Pinpoint the cell where the given text exists, returning its (X, Y) midpoint coordinate. 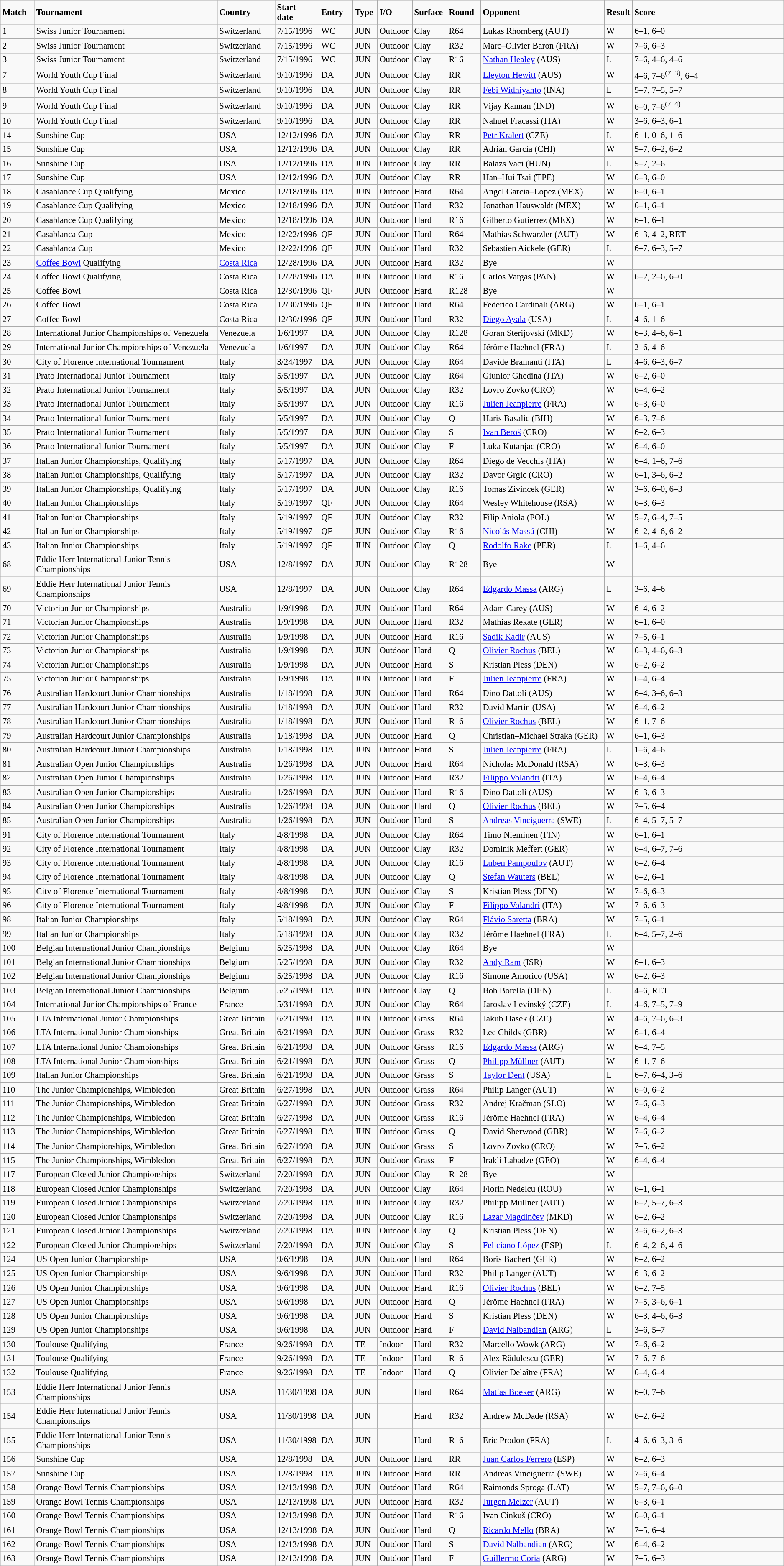
Andy Ram (ISR) (543, 962)
Jaroslav Levinský (CZE) (543, 1005)
6–4, 1–6, 7–6 (708, 461)
21 (18, 234)
20 (18, 220)
119 (18, 1203)
117 (18, 1174)
128 (18, 1316)
69 (18, 589)
158 (18, 1488)
6–4, 2–6, 4–6 (708, 1245)
Mathias Rekate (GER) (543, 622)
4–6, 7–5, 7–9 (708, 1005)
74 (18, 665)
22 (18, 248)
6–3, 7–6 (708, 418)
19 (18, 206)
75 (18, 679)
95 (18, 891)
106 (18, 1033)
Haris Basalic (BIH) (543, 418)
Nathan Healey (AUS) (543, 60)
6–4, 6–0 (708, 447)
Federico Cardinali (ARG) (543, 305)
72 (18, 637)
Flávio Saretta (BRA) (543, 920)
Nahuel Fracassi (ITA) (543, 121)
I/O (395, 13)
28 (18, 333)
36 (18, 447)
71 (18, 622)
6–1, 3–6, 6–2 (708, 475)
126 (18, 1288)
Juan Carlos Ferrero (ESP) (543, 1459)
6–1, 6–4 (708, 1033)
5–7, 6–2, 6–2 (708, 149)
Diego de Vecchis (ITA) (543, 461)
Éric Prodon (FRA) (543, 1440)
Jakub Hasek (CZE) (543, 1019)
92 (18, 849)
105 (18, 1019)
8 (18, 90)
6–3, 4–2, RET (708, 234)
30 (18, 362)
Alex Rădulescu (GER) (543, 1359)
6–7, 6–3, 5–7 (708, 248)
73 (18, 651)
163 (18, 1558)
100 (18, 948)
Type (365, 13)
14 (18, 135)
Balazs Vaci (HUN) (543, 164)
Marcello Wowk (ARG) (543, 1344)
Goran Sterijovski (MKD) (543, 333)
34 (18, 418)
Guillermo Coria (ARG) (543, 1558)
15 (18, 149)
6–3, 6–1 (708, 1502)
81 (18, 764)
Sebastien Aickele (GER) (543, 248)
85 (18, 821)
101 (18, 962)
113 (18, 1132)
Jürgen Melzer (AUT) (543, 1502)
24 (18, 277)
26 (18, 305)
Tournament (126, 13)
Florin Nedelcu (ROU) (543, 1189)
Boris Bachert (GER) (543, 1259)
82 (18, 778)
Febi Widhiyanto (INA) (543, 90)
Adam Carey (AUS) (543, 608)
9 (18, 105)
96 (18, 906)
7–6, 6–4 (708, 1474)
4–6, 6–3, 6–7 (708, 362)
160 (18, 1516)
Feliciano López (ESP) (543, 1245)
111 (18, 1104)
Davide Bramanti (ITA) (543, 362)
70 (18, 608)
10 (18, 121)
161 (18, 1530)
Result (618, 13)
Petr Kralert (CZE) (543, 135)
Filip Aniola (POL) (543, 517)
91 (18, 835)
4–6, 7–6(7–3), 6–4 (708, 75)
43 (18, 546)
Giunior Ghedina (ITA) (543, 376)
120 (18, 1217)
118 (18, 1189)
Lazar Magdinčev (MKD) (543, 1217)
Luka Kutanjac (CRO) (543, 447)
159 (18, 1502)
162 (18, 1544)
International Junior Championships of France (126, 1005)
Dominik Meffert (GER) (543, 849)
99 (18, 934)
Mathias Schwarzler (AUT) (543, 234)
6–0, 7–6 (708, 1392)
6–4, 6–7, 7–6 (708, 849)
157 (18, 1474)
Tomas Zivincek (GER) (543, 489)
3–6, 5–7 (708, 1330)
Ricardo Mello (BRA) (543, 1530)
115 (18, 1160)
112 (18, 1118)
68 (18, 565)
Andrej Kračman (SLO) (543, 1104)
6–1, 0–6, 1–6 (708, 135)
6–0, 7–6(7–4) (708, 105)
Irakli Labadze (GEO) (543, 1160)
6–4, 7–5 (708, 1047)
25 (18, 291)
1 (18, 31)
4–6, 1–6 (708, 319)
122 (18, 1245)
Stefan Wauters (BEL) (543, 877)
108 (18, 1061)
Han–Hui Tsai (TPE) (543, 178)
Taylor Dent (USA) (543, 1075)
131 (18, 1359)
Gilberto Gutierrez (MEX) (543, 220)
78 (18, 722)
6–7, 6–4, 3–6 (708, 1075)
Score (708, 13)
Round (464, 13)
98 (18, 920)
114 (18, 1146)
David Martin (USA) (543, 707)
76 (18, 693)
79 (18, 736)
5–7, 7–6, 6–0 (708, 1488)
7–5, 3–6, 6–1 (708, 1302)
6–0, 6–2 (708, 1090)
6–4, 5–7, 5–7 (708, 821)
Rodolfo Rake (PER) (543, 546)
7–5, 6–3 (708, 1558)
125 (18, 1274)
39 (18, 489)
4–6, 7–6, 6–3 (708, 1019)
Country (246, 13)
83 (18, 792)
7–5, 6–2 (708, 1146)
154 (18, 1416)
Nicolás Massú (CHI) (543, 532)
David Sherwood (GBR) (543, 1132)
7–6, 4–6, 4–6 (708, 60)
2–6, 4–6 (708, 348)
7 (18, 75)
104 (18, 1005)
35 (18, 432)
Christian–Michael Straka (GER) (543, 736)
107 (18, 1047)
6–4, 3–6, 6–3 (708, 693)
124 (18, 1259)
Entry (336, 13)
Matías Boeker (ARG) (543, 1392)
3–6, 6–0, 6–3 (708, 489)
4–6, RET (708, 990)
103 (18, 990)
6–4, 5–7, 2–6 (708, 934)
Opponent (543, 13)
6–2, 4–6, 6–2 (708, 532)
80 (18, 750)
130 (18, 1344)
27 (18, 319)
132 (18, 1373)
6–3, 6–2 (708, 1274)
Timo Nieminen (FIN) (543, 835)
6–2, 6–0 (708, 376)
38 (18, 475)
Match (18, 13)
6–2, 7–5 (708, 1288)
77 (18, 707)
17 (18, 178)
37 (18, 461)
102 (18, 976)
Lleyton Hewitt (AUS) (543, 75)
32 (18, 390)
6–2, 5–7, 6–3 (708, 1203)
6–3, 4–6, 6–1 (708, 333)
84 (18, 806)
18 (18, 192)
5–7, 6–4, 7–5 (708, 517)
Nicholas McDonald (RSA) (543, 764)
3–6, 6–3, 6–1 (708, 121)
Wesley Whitehouse (RSA) (543, 503)
Vijay Kannan (IND) (543, 105)
4–6, 6–3, 3–6 (708, 1440)
93 (18, 863)
5/31/1998 (297, 1005)
3/24/1997 (297, 362)
42 (18, 532)
153 (18, 1392)
Bob Borella (DEN) (543, 990)
6–2, 6–1 (708, 877)
41 (18, 517)
Marc–Olivier Baron (FRA) (543, 46)
Surface (430, 13)
40 (18, 503)
94 (18, 877)
6–2, 2–6, 6–0 (708, 277)
Diego Ayala (USA) (543, 319)
127 (18, 1302)
16 (18, 164)
Luben Pampoulov (AUT) (543, 863)
109 (18, 1075)
Lukas Rhomberg (AUT) (543, 31)
33 (18, 404)
Olivier Delaître (FRA) (543, 1373)
156 (18, 1459)
Startdate (297, 13)
23 (18, 263)
Carlos Vargas (PAN) (543, 277)
5–7, 2–6 (708, 164)
Lee Childs (GBR) (543, 1033)
3–6, 6–2, 6–3 (708, 1231)
Andrew McDade (RSA) (543, 1416)
Ivan Beroš (CRO) (543, 432)
Sadik Kadir (AUS) (543, 637)
155 (18, 1440)
Ivan Cinkuš (CRO) (543, 1516)
Simone Amorico (USA) (543, 976)
Raimonds Sproga (LAT) (543, 1488)
5–7, 7–5, 5–7 (708, 90)
Davor Grgic (CRO) (543, 475)
Jonathan Hauswaldt (MEX) (543, 206)
3–6, 4–6 (708, 589)
31 (18, 376)
Adrián García (CHI) (543, 149)
2 (18, 46)
6–2, 6–4 (708, 863)
29 (18, 348)
110 (18, 1090)
7–6, 7–6 (708, 1359)
Angel Garcia–Lopez (MEX) (543, 192)
129 (18, 1330)
3 (18, 60)
121 (18, 1231)
